Scan for the cell matching the given text and deliver its (X, Y) coordinate at center. 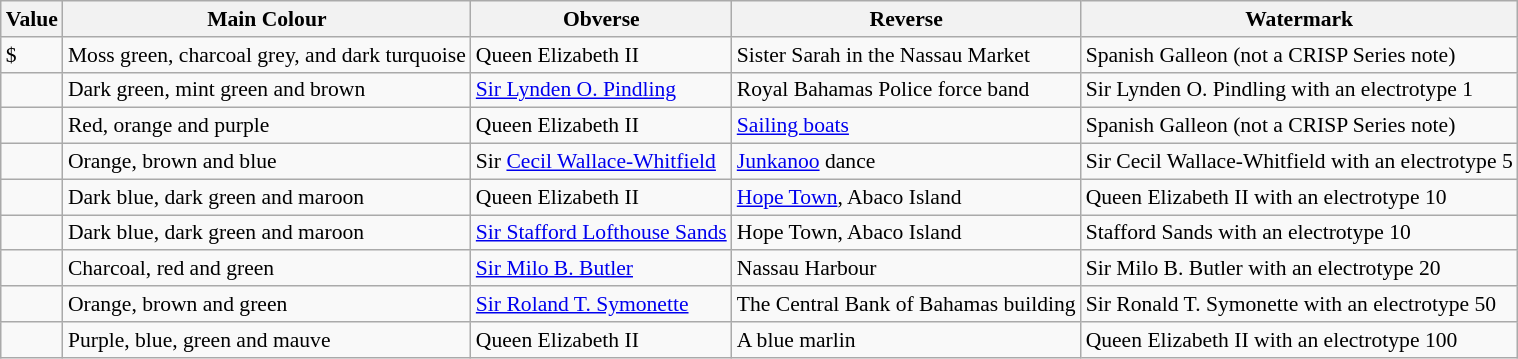
Stafford Sands with an electrotype 10 (1300, 233)
Nassau Harbour (906, 269)
Sir Roland T. Symonette (602, 304)
Sir Lynden O. Pindling (602, 90)
$ (32, 55)
Sir Lynden O. Pindling with an electrotype 1 (1300, 90)
Sir Ronald T. Symonette with an electrotype 50 (1300, 304)
Charcoal, red and green (267, 269)
Dark green, mint green and brown (267, 90)
Sir Cecil Wallace-Whitfield with an electrotype 5 (1300, 162)
Moss green, charcoal grey, and dark turquoise (267, 55)
Sailing boats (906, 126)
Royal Bahamas Police force band (906, 90)
Purple, blue, green and mauve (267, 340)
Sir Stafford Lofthouse Sands (602, 233)
Queen Elizabeth II with an electrotype 10 (1300, 197)
Main Colour (267, 19)
Red, orange and purple (267, 126)
A blue marlin (906, 340)
Queen Elizabeth II with an electrotype 100 (1300, 340)
Sister Sarah in the Nassau Market (906, 55)
Junkanoo dance (906, 162)
Sir Milo B. Butler (602, 269)
Obverse (602, 19)
Orange, brown and green (267, 304)
The Central Bank of Bahamas building (906, 304)
Value (32, 19)
Watermark (1300, 19)
Orange, brown and blue (267, 162)
Reverse (906, 19)
Sir Milo B. Butler with an electrotype 20 (1300, 269)
Sir Cecil Wallace-Whitfield (602, 162)
